Pinpoint the cell where the given text exists, returning its (x, y) midpoint coordinate. 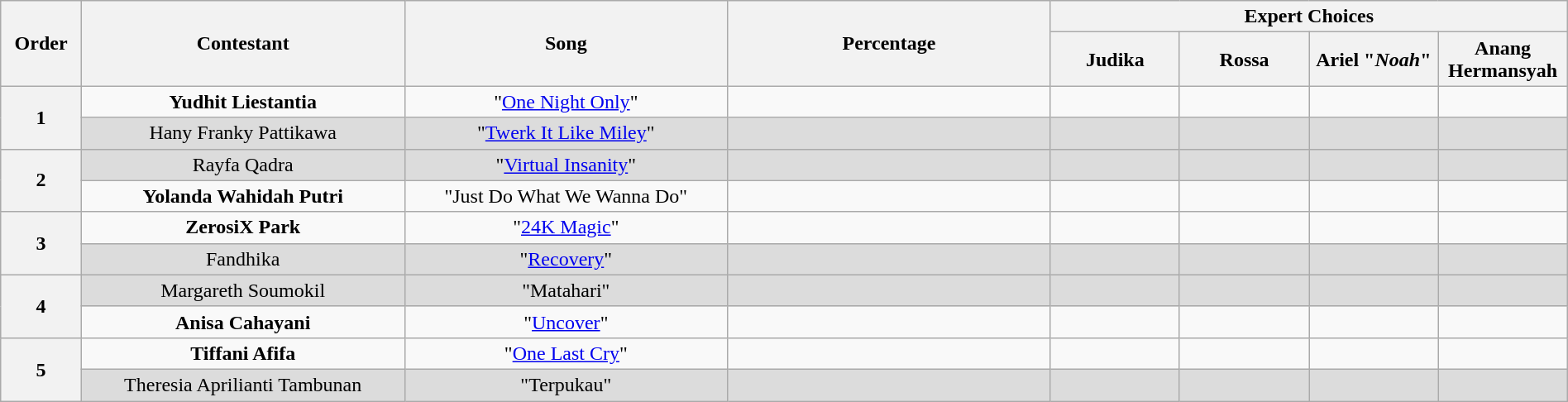
Ariel "Noah" (1374, 60)
ZerosiX Park (243, 227)
"24K Magic" (566, 227)
Rayfa Qadra (243, 165)
2 (41, 180)
"Matahari" (566, 290)
Theresia Aprilianti Tambunan (243, 385)
5 (41, 369)
Rossa (1244, 60)
Yudhit Liestantia (243, 102)
"One Last Cry" (566, 353)
Tiffani Afifa (243, 353)
Expert Choices (1308, 17)
Order (41, 43)
"Uncover" (566, 322)
Contestant (243, 43)
"One Night Only" (566, 102)
1 (41, 117)
Fandhika (243, 259)
"Twerk It Like Miley" (566, 133)
Anisa Cahayani (243, 322)
Judika (1115, 60)
"Recovery" (566, 259)
Song (566, 43)
Margareth Soumokil (243, 290)
4 (41, 306)
3 (41, 243)
Anang Hermansyah (1503, 60)
"Virtual Insanity" (566, 165)
"Just Do What We Wanna Do" (566, 196)
Yolanda Wahidah Putri (243, 196)
"Terpukau" (566, 385)
Percentage (890, 43)
Hany Franky Pattikawa (243, 133)
